Detect which cell encompasses the target text, then output its [X, Y] center coordinate. 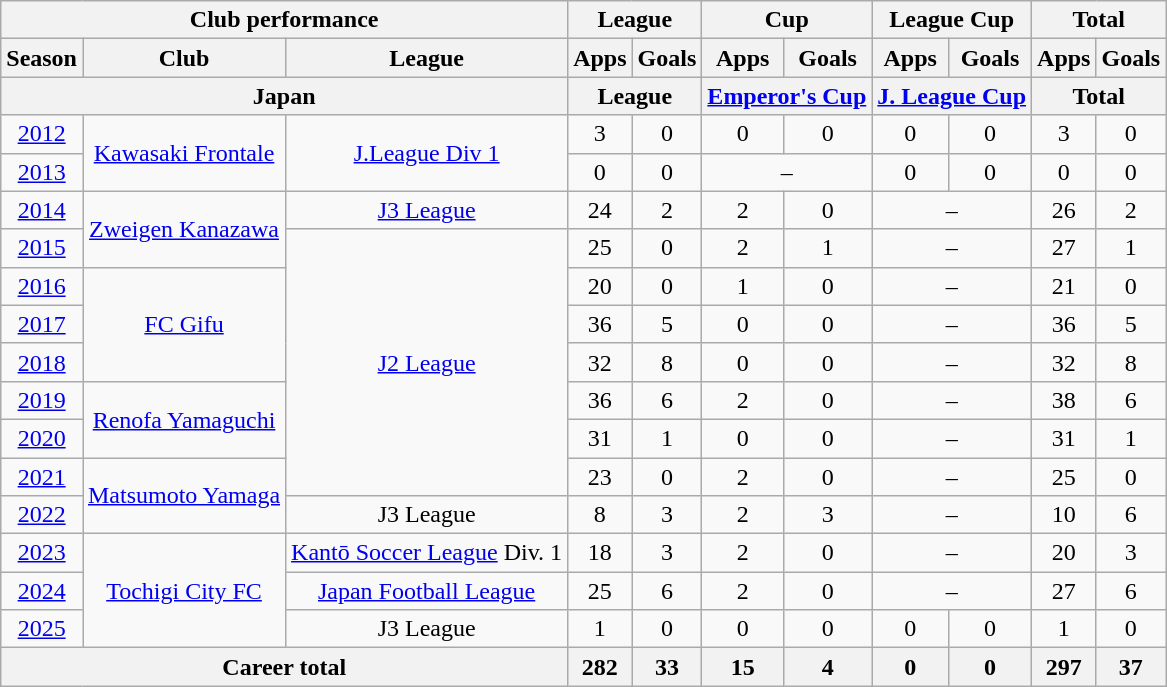
23 [600, 477]
Cup [787, 20]
2019 [42, 400]
Renofa Yamaguchi [184, 419]
Club performance [284, 20]
2025 [42, 629]
Japan Football League [427, 591]
2024 [42, 591]
J2 League [427, 362]
Emperor's Cup [787, 96]
Kawasaki Frontale [184, 153]
Kantō Soccer League Div. 1 [427, 553]
Career total [284, 667]
2015 [42, 248]
2017 [42, 324]
2022 [42, 515]
2014 [42, 210]
10 [1064, 515]
282 [600, 667]
J. League Cup [952, 96]
2012 [42, 134]
18 [600, 553]
4 [827, 667]
FC Gifu [184, 324]
38 [1064, 400]
21 [1064, 286]
2016 [42, 286]
Season [42, 58]
Club [184, 58]
37 [1131, 667]
Japan [284, 96]
24 [600, 210]
League Cup [952, 20]
J.League Div 1 [427, 153]
2023 [42, 553]
26 [1064, 210]
Tochigi City FC [184, 591]
Zweigen Kanazawa [184, 229]
15 [743, 667]
2021 [42, 477]
Matsumoto Yamaga [184, 496]
33 [667, 667]
297 [1064, 667]
2013 [42, 172]
2018 [42, 362]
2020 [42, 438]
